Extract the [x, y] coordinate from the center of the cell holding the provided text.  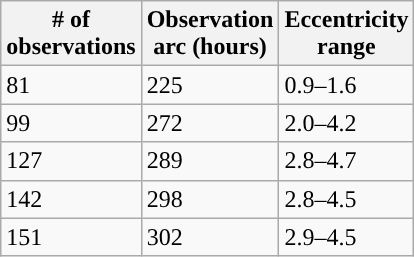
127 [71, 161]
99 [71, 123]
142 [71, 199]
272 [210, 123]
Eccentricityrange [346, 34]
# ofobservations [71, 34]
2.8–4.7 [346, 161]
Observationarc (hours) [210, 34]
0.9–1.6 [346, 85]
302 [210, 237]
2.0–4.2 [346, 123]
298 [210, 199]
225 [210, 85]
289 [210, 161]
2.8–4.5 [346, 199]
81 [71, 85]
2.9–4.5 [346, 237]
151 [71, 237]
